Provide the [x, y] coordinate of the cell's center where the given text is located.  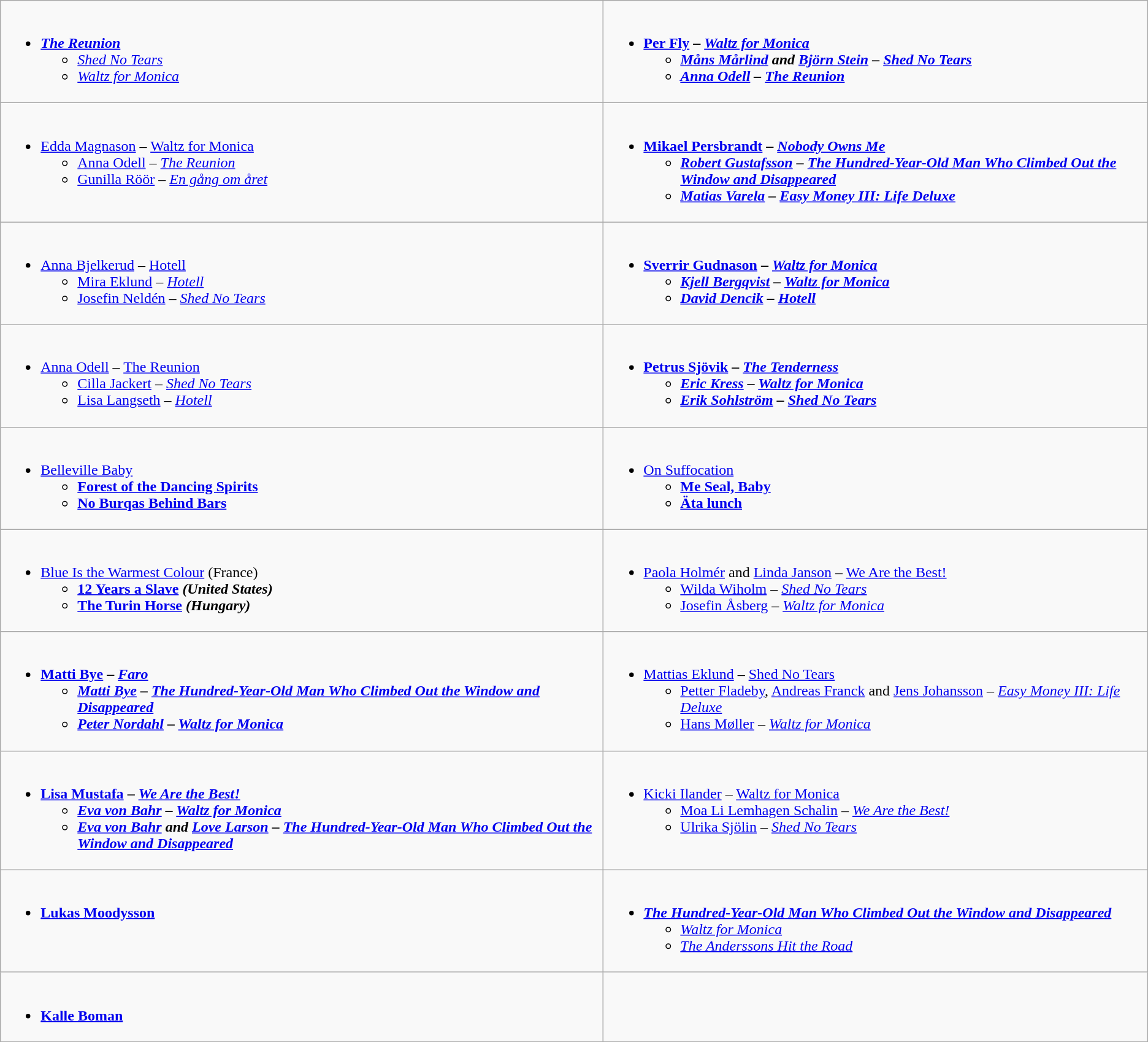
Mattias Eklund – Shed No TearsPetter Fladeby, Andreas Franck and Jens Johansson – Easy Money III: Life DeluxeHans Møller – Waltz for Monica [876, 691]
Anna Odell – The ReunionCilla Jackert – Shed No TearsLisa Langseth – Hotell [302, 375]
Belleville BabyForest of the Dancing SpiritsNo Burqas Behind Bars [302, 478]
Per Fly – Waltz for MonicaMåns Mårlind and Björn Stein – Shed No TearsAnna Odell – The Reunion [876, 52]
Sverrir Gudnason – Waltz for MonicaKjell Bergqvist – Waltz for MonicaDavid Dencik – Hotell [876, 274]
Kicki Ilander – Waltz for MonicaMoa Li Lemhagen Schalin – We Are the Best!Ulrika Sjölin – Shed No Tears [876, 810]
Paola Holmér and Linda Janson – We Are the Best!Wilda Wiholm – Shed No TearsJosefin Åsberg – Waltz for Monica [876, 580]
On SuffocationMe Seal, BabyÄta lunch [876, 478]
Anna Bjelkerud – HotellMira Eklund – HotellJosefin Neldén – Shed No Tears [302, 274]
Edda Magnason – Waltz for MonicaAnna Odell – The ReunionGunilla Röör – En gång om året [302, 163]
Lukas Moodysson [302, 921]
Petrus Sjövik – The TendernessEric Kress – Waltz for MonicaErik Sohlström – Shed No Tears [876, 375]
Matti Bye – FaroMatti Bye – The Hundred-Year-Old Man Who Climbed Out the Window and DisappearedPeter Nordahl – Waltz for Monica [302, 691]
Kalle Boman [302, 1007]
Blue Is the Warmest Colour (France)12 Years a Slave (United States)The Turin Horse (Hungary) [302, 580]
The Hundred-Year-Old Man Who Climbed Out the Window and DisappearedWaltz for MonicaThe Anderssons Hit the Road [876, 921]
The ReunionShed No TearsWaltz for Monica [302, 52]
